From the cell containing the given text, extract its center point as (X, Y) coordinate. 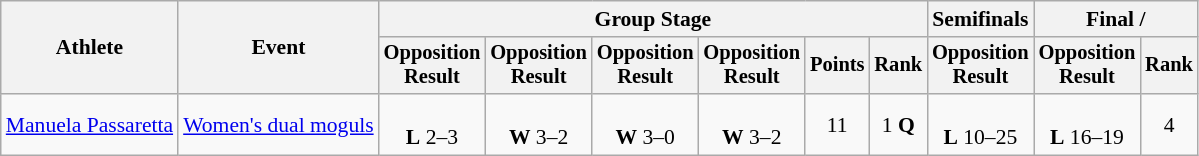
Final / (1116, 19)
11 (837, 124)
4 (1169, 124)
L 16–19 (1088, 124)
Group Stage (653, 19)
W 3–0 (646, 124)
Women's dual moguls (278, 124)
L 2–3 (432, 124)
Semifinals (980, 19)
L 10–25 (980, 124)
1 Q (898, 124)
Athlete (90, 48)
Manuela Passaretta (90, 124)
Points (837, 66)
Event (278, 48)
